Extract the [X, Y] coordinate from the center of the cell holding the provided text.  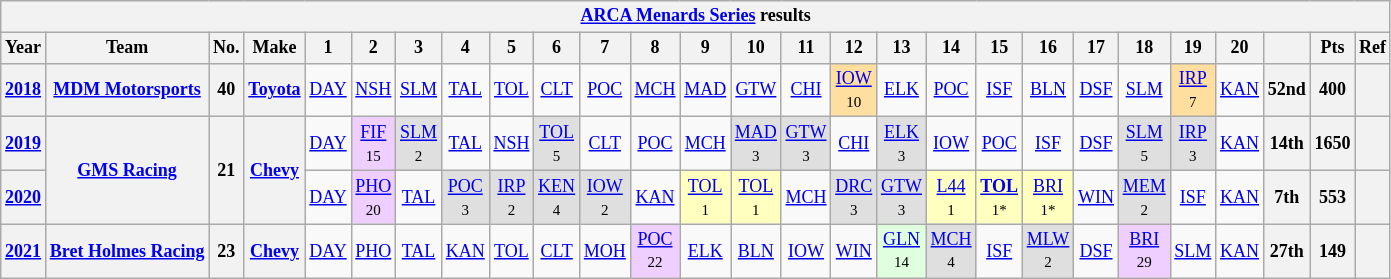
2 [374, 48]
ARCA Menards Series results [696, 16]
Bret Holmes Racing [126, 251]
17 [1096, 48]
7 [604, 48]
5 [512, 48]
21 [226, 170]
553 [1332, 197]
52nd [1286, 90]
MAD [706, 90]
MOH [604, 251]
4 [465, 48]
18 [1144, 48]
POC22 [655, 251]
40 [226, 90]
27th [1286, 251]
7th [1286, 197]
TOL5 [557, 144]
149 [1332, 251]
400 [1332, 90]
TOL1* [999, 197]
14 [951, 48]
Pts [1332, 48]
19 [1193, 48]
8 [655, 48]
12 [854, 48]
L441 [951, 197]
Ref [1373, 48]
DRC3 [854, 197]
Year [24, 48]
MEM2 [1144, 197]
GMS Racing [126, 170]
1 [328, 48]
MDM Motorsports [126, 90]
GTW [756, 90]
2018 [24, 90]
MLW2 [1048, 251]
Team [126, 48]
IRP3 [1193, 144]
2019 [24, 144]
15 [999, 48]
2021 [24, 251]
GLN14 [902, 251]
KEN4 [557, 197]
3 [419, 48]
10 [756, 48]
13 [902, 48]
MCH4 [951, 251]
No. [226, 48]
SLM2 [419, 144]
2020 [24, 197]
Make [274, 48]
Toyota [274, 90]
BRI1* [1048, 197]
MAD3 [756, 144]
23 [226, 251]
9 [706, 48]
IOW2 [604, 197]
SLM5 [1144, 144]
14th [1286, 144]
1650 [1332, 144]
IOW10 [854, 90]
PHO [374, 251]
20 [1240, 48]
16 [1048, 48]
11 [806, 48]
BRI29 [1144, 251]
6 [557, 48]
IRP7 [1193, 90]
ELK3 [902, 144]
POC3 [465, 197]
PHO20 [374, 197]
FIF15 [374, 144]
IRP2 [512, 197]
